Capture the cell that displays the provided text and extract its (X, Y) central coordinate. 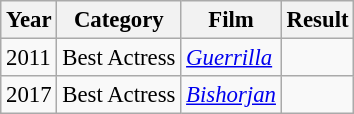
Film (231, 20)
Category (119, 20)
2011 (29, 58)
Result (318, 20)
Guerrilla (231, 58)
Year (29, 20)
2017 (29, 95)
Bishorjan (231, 95)
